Extract the [x, y] coordinate from the center of the cell holding the provided text.  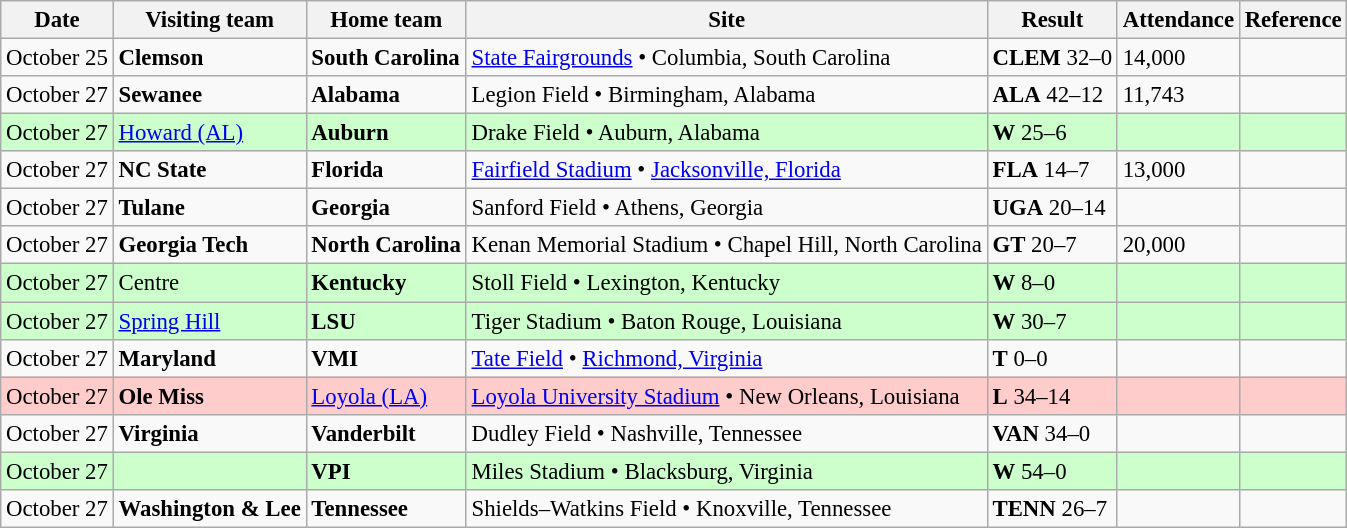
Sewanee [210, 95]
Vanderbilt [386, 433]
Result [1052, 20]
Kenan Memorial Stadium • Chapel Hill, North Carolina [726, 245]
Ole Miss [210, 396]
W 54–0 [1052, 471]
14,000 [1178, 58]
Maryland [210, 358]
Shields–Watkins Field • Knoxville, Tennessee [726, 509]
Spring Hill [210, 321]
October 25 [57, 58]
11,743 [1178, 95]
Florida [386, 170]
UGA 20–14 [1052, 208]
Dudley Field • Nashville, Tennessee [726, 433]
20,000 [1178, 245]
FLA 14–7 [1052, 170]
Miles Stadium • Blacksburg, Virginia [726, 471]
Fairfield Stadium • Jacksonville, Florida [726, 170]
Visiting team [210, 20]
State Fairgrounds • Columbia, South Carolina [726, 58]
Sanford Field • Athens, Georgia [726, 208]
NC State [210, 170]
Loyola University Stadium • New Orleans, Louisiana [726, 396]
L 34–14 [1052, 396]
Washington & Lee [210, 509]
Home team [386, 20]
North Carolina [386, 245]
VAN 34–0 [1052, 433]
VMI [386, 358]
Tulane [210, 208]
South Carolina [386, 58]
CLEM 32–0 [1052, 58]
Drake Field • Auburn, Alabama [726, 133]
Date [57, 20]
Tennessee [386, 509]
Legion Field • Birmingham, Alabama [726, 95]
Virginia [210, 433]
Site [726, 20]
Georgia [386, 208]
W 25–6 [1052, 133]
T 0–0 [1052, 358]
Alabama [386, 95]
Centre [210, 283]
W 30–7 [1052, 321]
Reference [1293, 20]
Tate Field • Richmond, Virginia [726, 358]
Loyola (LA) [386, 396]
Auburn [386, 133]
Georgia Tech [210, 245]
ALA 42–12 [1052, 95]
13,000 [1178, 170]
LSU [386, 321]
GT 20–7 [1052, 245]
TENN 26–7 [1052, 509]
Tiger Stadium • Baton Rouge, Louisiana [726, 321]
Kentucky [386, 283]
VPI [386, 471]
Clemson [210, 58]
Attendance [1178, 20]
Stoll Field • Lexington, Kentucky [726, 283]
Howard (AL) [210, 133]
W 8–0 [1052, 283]
